Capture the cell that displays the provided text and extract its (x, y) central coordinate. 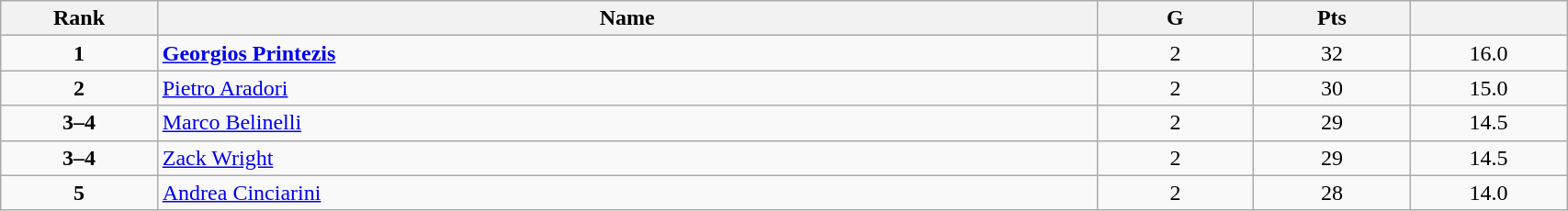
Marco Belinelli (626, 123)
1 (79, 53)
Andrea Cinciarini (626, 193)
Name (626, 18)
5 (79, 193)
28 (1332, 193)
Zack Wright (626, 158)
16.0 (1488, 53)
14.0 (1488, 193)
G (1175, 18)
15.0 (1488, 88)
Georgios Printezis (626, 53)
32 (1332, 53)
Pts (1332, 18)
30 (1332, 88)
Rank (79, 18)
Pietro Aradori (626, 88)
